Return (X, Y) of the center of cell containing provided text 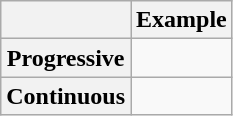
Progressive (66, 58)
Continuous (66, 96)
Example (182, 20)
